From the cell containing the given text, extract its center point as (x, y) coordinate. 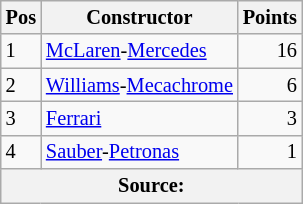
4 (21, 152)
Constructor (140, 17)
McLaren-Mercedes (140, 51)
Williams-Mecachrome (140, 85)
16 (270, 51)
Sauber-Petronas (140, 152)
2 (21, 85)
Pos (21, 17)
Source: (152, 186)
Points (270, 17)
Ferrari (140, 118)
6 (270, 85)
